Search for the cell housing the specified text and yield its [x, y] center coordinate. 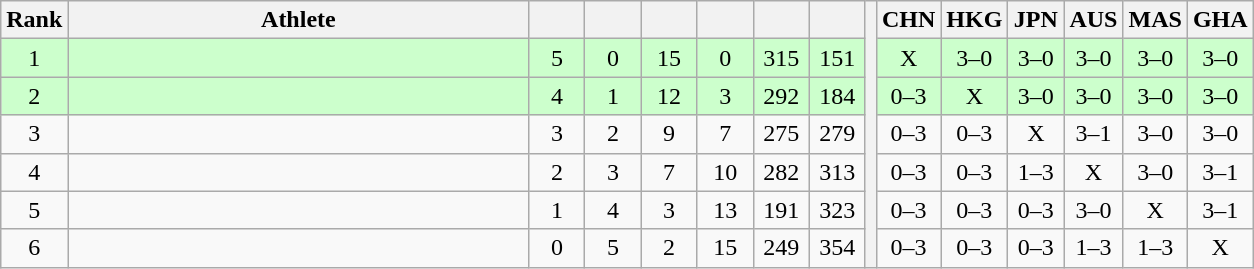
12 [669, 96]
AUS [1094, 20]
191 [781, 210]
MAS [1155, 20]
13 [725, 210]
GHA [1220, 20]
249 [781, 248]
315 [781, 58]
CHN [908, 20]
Athlete [298, 20]
9 [669, 134]
Rank [34, 20]
JPN [1036, 20]
313 [837, 172]
151 [837, 58]
282 [781, 172]
184 [837, 96]
HKG [974, 20]
6 [34, 248]
10 [725, 172]
279 [837, 134]
292 [781, 96]
323 [837, 210]
275 [781, 134]
354 [837, 248]
